Search for the cell housing the specified text and yield its [X, Y] center coordinate. 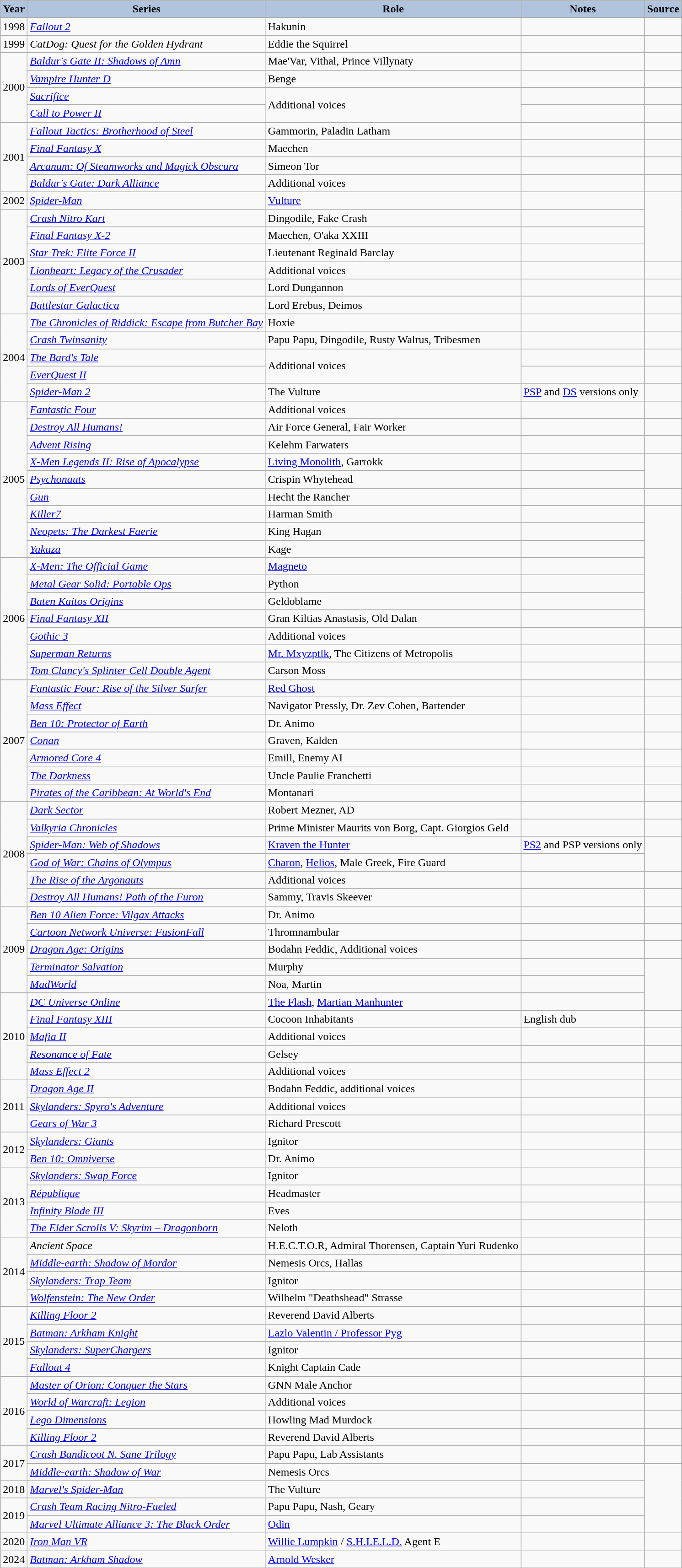
1998 [14, 27]
Arnold Wesker [393, 1559]
Armored Core 4 [146, 758]
Batman: Arkham Shadow [146, 1559]
Resonance of Fate [146, 1054]
World of Warcraft: Legion [146, 1402]
Willie Lumpkin / S.H.I.E.L.D. Agent E [393, 1541]
2015 [14, 1341]
Geldoblame [393, 601]
Howling Mad Murdock [393, 1420]
Eves [393, 1211]
2004 [14, 357]
Neopets: The Darkest Faerie [146, 532]
Baldur's Gate II: Shadows of Amn [146, 61]
Fantastic Four: Rise of the Silver Surfer [146, 688]
Role [393, 9]
Crash Nitro Kart [146, 218]
2024 [14, 1559]
Terminator Salvation [146, 967]
Nemesis Orcs, Hallas [393, 1263]
Gears of War 3 [146, 1124]
Lord Dungannon [393, 288]
Conan [146, 740]
2017 [14, 1463]
Marvel Ultimate Alliance 3: The Black Order [146, 1524]
Thromnambular [393, 932]
Lego Dimensions [146, 1420]
Crispin Whytehead [393, 479]
Kelehm Farwaters [393, 444]
Red Ghost [393, 688]
Tom Clancy's Splinter Cell Double Agent [146, 671]
Gelsey [393, 1054]
Lazlo Valentin / Professor Pyg [393, 1333]
Mass Effect [146, 706]
Cartoon Network Universe: FusionFall [146, 932]
Call to Power II [146, 113]
Superman Returns [146, 653]
2012 [14, 1150]
Papu Papu, Lab Assistants [393, 1455]
Prime Minister Maurits von Borg, Capt. Giorgios Geld [393, 828]
Harman Smith [393, 514]
Dingodile, Fake Crash [393, 218]
Air Force General, Fair Worker [393, 427]
Knight Captain Cade [393, 1368]
Hakunin [393, 27]
2010 [14, 1036]
Spider-Man [146, 200]
Skylanders: Swap Force [146, 1176]
Skylanders: Trap Team [146, 1280]
Mae'Var, Vithal, Prince Villynaty [393, 61]
Magneto [393, 566]
Final Fantasy XIII [146, 1019]
Crash Team Racing Nitro-Fueled [146, 1507]
Ancient Space [146, 1245]
Headmaster [393, 1193]
2007 [14, 740]
Destroy All Humans! [146, 427]
Skylanders: SuperChargers [146, 1350]
MadWorld [146, 984]
2006 [14, 619]
Spider-Man: Web of Shadows [146, 845]
Bodahn Feddic, Additional voices [393, 949]
X-Men Legends II: Rise of Apocalypse [146, 462]
Python [393, 584]
Robert Mezner, AD [393, 810]
Charon, Helios, Male Greek, Fire Guard [393, 862]
Infinity Blade III [146, 1211]
Advent Rising [146, 444]
Final Fantasy X [146, 148]
Yakuza [146, 549]
Lieutenant Reginald Barclay [393, 253]
Benge [393, 79]
Simeon Tor [393, 166]
Battlestar Galactica [146, 305]
Year [14, 9]
Series [146, 9]
Killer7 [146, 514]
Dark Sector [146, 810]
2020 [14, 1541]
Nemesis Orcs [393, 1472]
Baldur's Gate: Dark Alliance [146, 183]
2005 [14, 480]
Master of Orion: Conquer the Stars [146, 1385]
Lords of EverQuest [146, 288]
Notes [583, 9]
Gammorin, Paladin Latham [393, 131]
CatDog: Quest for the Golden Hydrant [146, 44]
2001 [14, 157]
Murphy [393, 967]
Spider-Man 2 [146, 392]
Montanari [393, 793]
Papu Papu, Dingodile, Rusty Walrus, Tribesmen [393, 340]
The Elder Scrolls V: Skyrim – Dragonborn [146, 1228]
Neloth [393, 1228]
Bodahn Feddic, additional voices [393, 1089]
Maechen [393, 148]
The Bard's Tale [146, 357]
Destroy All Humans! Path of the Furon [146, 897]
2019 [14, 1515]
DC Universe Online [146, 1002]
Mass Effect 2 [146, 1072]
God of War: Chains of Olympus [146, 862]
Final Fantasy X-2 [146, 236]
Richard Prescott [393, 1124]
Living Monolith, Garrokk [393, 462]
Hecht the Rancher [393, 496]
Marvel's Spider-Man [146, 1489]
X-Men: The Official Game [146, 566]
Crash Bandicoot N. Sane Trilogy [146, 1455]
The Rise of the Argonauts [146, 880]
Gothic 3 [146, 636]
République [146, 1193]
Wolfenstein: The New Order [146, 1298]
Kraven the Hunter [393, 845]
Arcanum: Of Steamworks and Magick Obscura [146, 166]
Vulture [393, 200]
Skylanders: Giants [146, 1141]
Final Fantasy XII [146, 619]
Gun [146, 496]
Odin [393, 1524]
2014 [14, 1272]
Ben 10: Protector of Earth [146, 723]
Sacrifice [146, 96]
Fallout 2 [146, 27]
H.E.C.T.O.R, Admiral Thorensen, Captain Yuri Rudenko [393, 1245]
The Flash, Martian Manhunter [393, 1002]
Dragon Age II [146, 1089]
2013 [14, 1202]
The Darkness [146, 776]
Dragon Age: Origins [146, 949]
Valkyria Chronicles [146, 828]
Mafia II [146, 1036]
Cocoon Inhabitants [393, 1019]
Lord Erebus, Deimos [393, 305]
Crash Twinsanity [146, 340]
Uncle Paulie Franchetti [393, 776]
Wilhelm "Deathshead" Strasse [393, 1298]
Navigator Pressly, Dr. Zev Cohen, Bartender [393, 706]
Mr. Mxyzptlk, The Citizens of Metropolis [393, 653]
GNN Male Anchor [393, 1385]
Noa, Martin [393, 984]
EverQuest II [146, 375]
Vampire Hunter D [146, 79]
2018 [14, 1489]
Fallout 4 [146, 1368]
Star Trek: Elite Force II [146, 253]
The Chronicles of Riddick: Escape from Butcher Bay [146, 323]
2000 [14, 87]
Emill, Enemy AI [393, 758]
Batman: Arkham Knight [146, 1333]
Lionheart: Legacy of the Crusader [146, 270]
Middle-earth: Shadow of Mordor [146, 1263]
Source [663, 9]
Iron Man VR [146, 1541]
Kage [393, 549]
2009 [14, 949]
Carson Moss [393, 671]
English dub [583, 1019]
PS2 and PSP versions only [583, 845]
Pirates of the Caribbean: At World's End [146, 793]
Fantastic Four [146, 410]
Graven, Kalden [393, 740]
2011 [14, 1106]
Ben 10: Omniverse [146, 1158]
Eddie the Squirrel [393, 44]
Baten Kaitos Origins [146, 601]
Fallout Tactics: Brotherhood of Steel [146, 131]
Hoxie [393, 323]
1999 [14, 44]
2003 [14, 262]
2016 [14, 1411]
2002 [14, 200]
Middle-earth: Shadow of War [146, 1472]
Metal Gear Solid: Portable Ops [146, 584]
Papu Papu, Nash, Geary [393, 1507]
PSP and DS versions only [583, 392]
Ben 10 Alien Force: Vilgax Attacks [146, 915]
Sammy, Travis Skeever [393, 897]
2008 [14, 854]
Psychonauts [146, 479]
Maechen, O'aka XXIII [393, 236]
Gran Kiltias Anastasis, Old Dalan [393, 619]
King Hagan [393, 532]
Skylanders: Spyro's Adventure [146, 1106]
